Capture the cell that displays the provided text and extract its [X, Y] central coordinate. 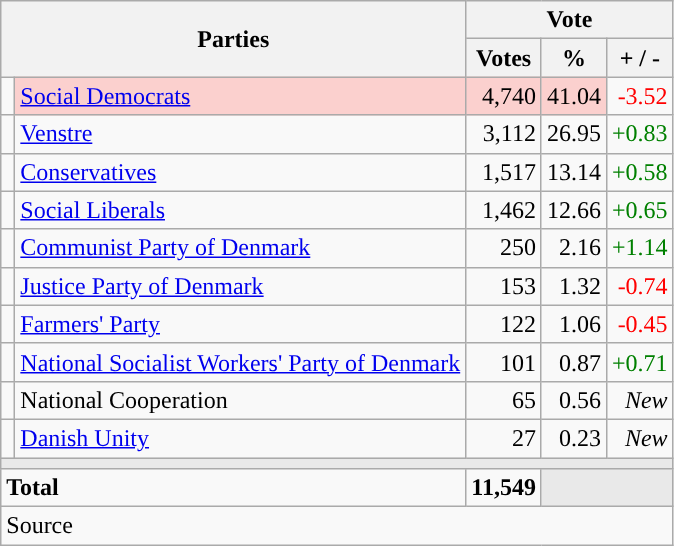
1,517 [504, 172]
+0.71 [640, 362]
0.23 [574, 438]
-0.74 [640, 286]
Conservatives [240, 172]
Danish Unity [240, 438]
2.16 [574, 248]
Parties [234, 39]
Venstre [240, 134]
-3.52 [640, 96]
4,740 [504, 96]
12.66 [574, 210]
Farmers' Party [240, 324]
+ / - [640, 58]
+1.14 [640, 248]
26.95 [574, 134]
-0.45 [640, 324]
250 [504, 248]
65 [504, 400]
Source [337, 526]
0.56 [574, 400]
Justice Party of Denmark [240, 286]
Social Democrats [240, 96]
National Cooperation [240, 400]
Vote [570, 20]
11,549 [504, 488]
+0.83 [640, 134]
27 [504, 438]
153 [504, 286]
1.06 [574, 324]
3,112 [504, 134]
% [574, 58]
0.87 [574, 362]
122 [504, 324]
Total [234, 488]
41.04 [574, 96]
Votes [504, 58]
National Socialist Workers' Party of Denmark [240, 362]
1,462 [504, 210]
+0.58 [640, 172]
13.14 [574, 172]
101 [504, 362]
Communist Party of Denmark [240, 248]
1.32 [574, 286]
+0.65 [640, 210]
Social Liberals [240, 210]
